Provide the [X, Y] coordinate of the cell's center where the given text is located.  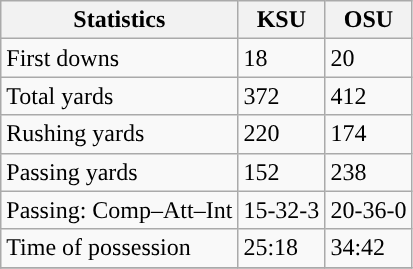
Passing yards [120, 172]
372 [282, 96]
18 [282, 58]
Time of possession [120, 248]
15-32-3 [282, 210]
412 [368, 96]
25:18 [282, 248]
Rushing yards [120, 134]
KSU [282, 20]
Total yards [120, 96]
34:42 [368, 248]
Passing: Comp–Att–Int [120, 210]
220 [282, 134]
238 [368, 172]
20-36-0 [368, 210]
152 [282, 172]
174 [368, 134]
Statistics [120, 20]
20 [368, 58]
OSU [368, 20]
First downs [120, 58]
